For the text-containing cell, return its midpoint in (X, Y) coordinate format. 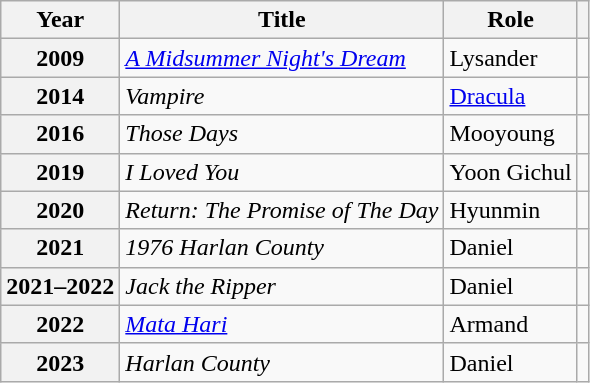
Dracula (510, 96)
Lysander (510, 58)
2014 (60, 96)
2021 (60, 248)
I Loved You (282, 172)
Armand (510, 324)
Those Days (282, 134)
Return: The Promise of The Day (282, 210)
1976 Harlan County (282, 248)
Hyunmin (510, 210)
Jack the Ripper (282, 286)
2016 (60, 134)
A Midsummer Night's Dream (282, 58)
Mooyoung (510, 134)
Year (60, 20)
2020 (60, 210)
2023 (60, 362)
Harlan County (282, 362)
2009 (60, 58)
Role (510, 20)
Yoon Gichul (510, 172)
2019 (60, 172)
2021–2022 (60, 286)
2022 (60, 324)
Mata Hari (282, 324)
Title (282, 20)
Vampire (282, 96)
